Search for the cell housing the specified text and yield its [x, y] center coordinate. 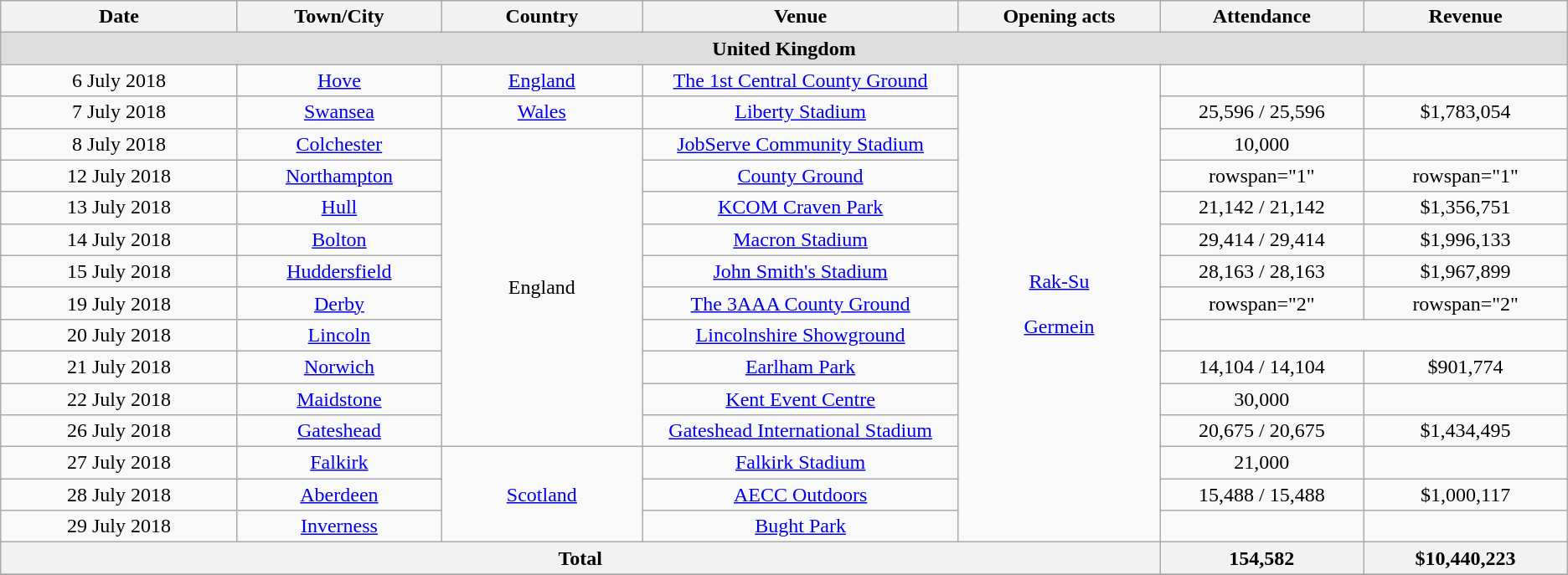
Colchester [338, 144]
14 July 2018 [119, 239]
30,000 [1261, 399]
Total [580, 558]
Northampton [338, 176]
Venue [801, 17]
Gateshead [338, 431]
7 July 2018 [119, 112]
$1,434,495 [1466, 431]
Lincolnshire Showground [801, 335]
Kent Event Centre [801, 399]
13 July 2018 [119, 208]
Town/City [338, 17]
154,582 [1261, 558]
Huddersfield [338, 271]
14,104 / 14,104 [1261, 367]
Lincoln [338, 335]
Country [542, 17]
29,414 / 29,414 [1261, 239]
Opening acts [1059, 17]
22 July 2018 [119, 399]
The 1st Central County Ground [801, 80]
Hove [338, 80]
21,142 / 21,142 [1261, 208]
Norwich [338, 367]
Maidstone [338, 399]
15,488 / 15,488 [1261, 495]
Date [119, 17]
Derby [338, 303]
Gateshead International Stadium [801, 431]
KCOM Craven Park [801, 208]
28 July 2018 [119, 495]
Wales [542, 112]
Falkirk Stadium [801, 463]
AECC Outdoors [801, 495]
Aberdeen [338, 495]
20 July 2018 [119, 335]
Macron Stadium [801, 239]
John Smith's Stadium [801, 271]
Earlham Park [801, 367]
$901,774 [1466, 367]
Bolton [338, 239]
$1,356,751 [1466, 208]
$10,440,223 [1466, 558]
10,000 [1261, 144]
8 July 2018 [119, 144]
Scotland [542, 495]
$1,783,054 [1466, 112]
29 July 2018 [119, 526]
19 July 2018 [119, 303]
27 July 2018 [119, 463]
Inverness [338, 526]
Falkirk [338, 463]
6 July 2018 [119, 80]
The 3AAA County Ground [801, 303]
26 July 2018 [119, 431]
County Ground [801, 176]
Rak-SuGermein [1059, 303]
21 July 2018 [119, 367]
United Kingdom [784, 49]
21,000 [1261, 463]
Bught Park [801, 526]
12 July 2018 [119, 176]
$1,000,117 [1466, 495]
28,163 / 28,163 [1261, 271]
Revenue [1466, 17]
$1,967,899 [1466, 271]
25,596 / 25,596 [1261, 112]
Attendance [1261, 17]
$1,996,133 [1466, 239]
20,675 / 20,675 [1261, 431]
Swansea [338, 112]
Hull [338, 208]
Liberty Stadium [801, 112]
JobServe Community Stadium [801, 144]
15 July 2018 [119, 271]
